Find where the given text appears and provide that cell's center as (x, y) coordinate. 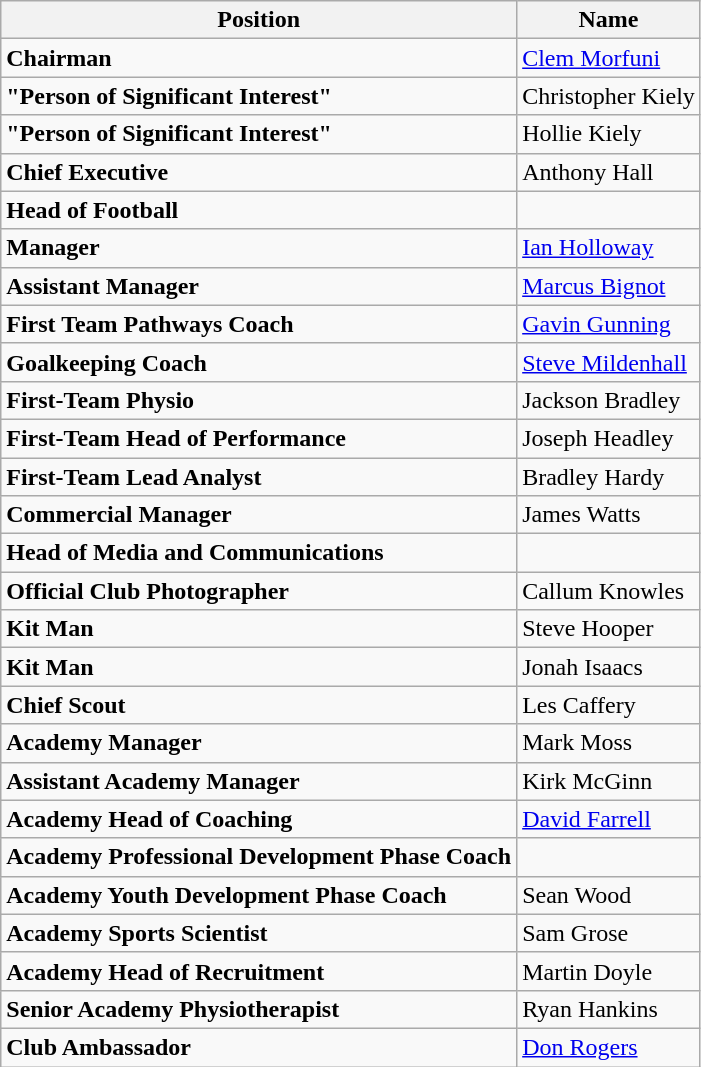
Academy Manager (259, 743)
Clem Morfuni (609, 58)
Official Club Photographer (259, 591)
Jonah Isaacs (609, 667)
Manager (259, 248)
Sam Grose (609, 933)
Head of Media and Communications (259, 553)
Academy Youth Development Phase Coach (259, 895)
Gavin Gunning (609, 324)
First-Team Physio (259, 400)
Academy Professional Development Phase Coach (259, 857)
Position (259, 20)
Don Rogers (609, 1047)
Kirk McGinn (609, 781)
Chief Executive (259, 172)
Academy Sports Scientist (259, 933)
First Team Pathways Coach (259, 324)
Club Ambassador (259, 1047)
Academy Head of Coaching (259, 819)
Callum Knowles (609, 591)
Les Caffery (609, 705)
Joseph Headley (609, 438)
Head of Football (259, 210)
Name (609, 20)
Anthony Hall (609, 172)
Hollie Kiely (609, 134)
Bradley Hardy (609, 477)
Academy Head of Recruitment (259, 971)
Chief Scout (259, 705)
First-Team Lead Analyst (259, 477)
Steve Hooper (609, 629)
Ryan Hankins (609, 1009)
James Watts (609, 515)
Martin Doyle (609, 971)
Assistant Manager (259, 286)
Christopher Kiely (609, 96)
Sean Wood (609, 895)
Marcus Bignot (609, 286)
Mark Moss (609, 743)
Commercial Manager (259, 515)
Chairman (259, 58)
Assistant Academy Manager (259, 781)
David Farrell (609, 819)
Jackson Bradley (609, 400)
Goalkeeping Coach (259, 362)
First-Team Head of Performance (259, 438)
Ian Holloway (609, 248)
Steve Mildenhall (609, 362)
Senior Academy Physiotherapist (259, 1009)
